Capture the cell that displays the provided text and extract its [X, Y] central coordinate. 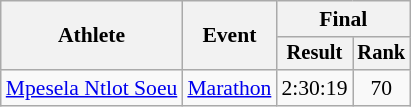
Marathon [229, 88]
Mpesela Ntlot Soeu [92, 88]
2:30:19 [314, 88]
Result [314, 54]
Final [343, 19]
70 [381, 88]
Athlete [92, 36]
Event [229, 36]
Rank [381, 54]
